Capture the cell that displays the provided text and extract its [X, Y] central coordinate. 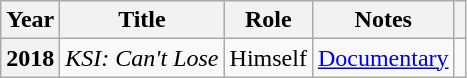
Role [268, 20]
Year [30, 20]
Documentary [383, 58]
Himself [268, 58]
2018 [30, 58]
Title [142, 20]
KSI: Can't Lose [142, 58]
Notes [383, 20]
